Extract the (x, y) coordinate from the center of the cell holding the provided text.  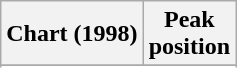
Peakposition (189, 34)
Chart (1998) (72, 34)
